For the text-containing cell, return its midpoint in [x, y] coordinate format. 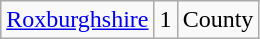
County [218, 20]
Roxburghshire [78, 20]
1 [166, 20]
